Scan for the cell matching the given text and deliver its [x, y] coordinate at center. 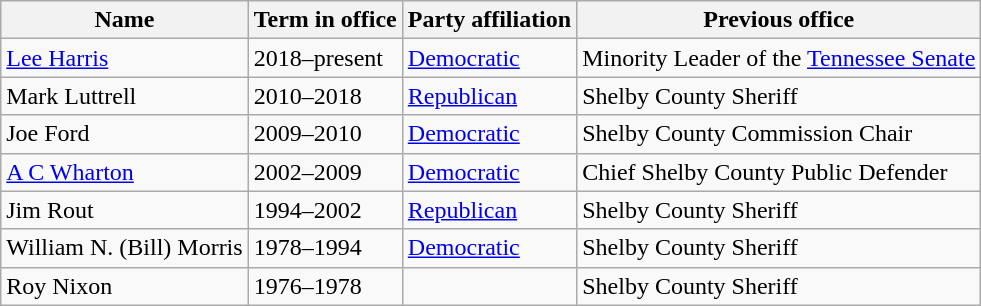
2018–present [325, 58]
1978–1994 [325, 248]
Minority Leader of the Tennessee Senate [779, 58]
2010–2018 [325, 96]
Name [124, 20]
1994–2002 [325, 210]
A C Wharton [124, 172]
1976–1978 [325, 286]
Joe Ford [124, 134]
Shelby County Commission Chair [779, 134]
Roy Nixon [124, 286]
Mark Luttrell [124, 96]
2002–2009 [325, 172]
Jim Rout [124, 210]
William N. (Bill) Morris [124, 248]
Previous office [779, 20]
Chief Shelby County Public Defender [779, 172]
2009–2010 [325, 134]
Lee Harris [124, 58]
Party affiliation [489, 20]
Term in office [325, 20]
